Return the (x, y) coordinate for the center point of the cell that contains the specified text.  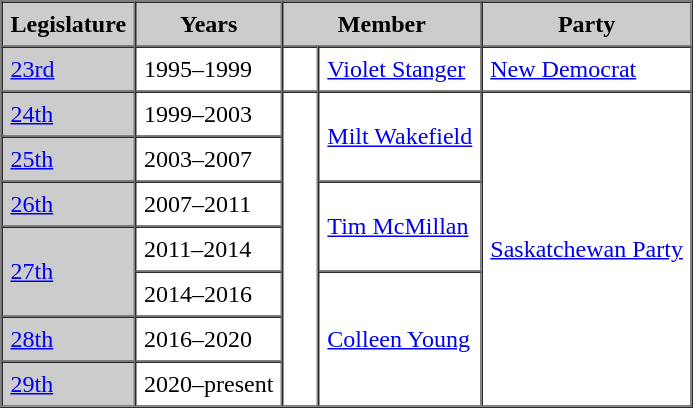
2007–2011 (208, 204)
Saskatchewan Party (586, 250)
Violet Stanger (400, 68)
2003–2007 (208, 158)
Milt Wakefield (400, 137)
23rd (69, 68)
New Democrat (586, 68)
27th (69, 271)
2020–present (208, 384)
29th (69, 384)
Legislature (69, 24)
Party (586, 24)
2014–2016 (208, 294)
25th (69, 158)
Colleen Young (400, 340)
2016–2020 (208, 338)
2011–2014 (208, 248)
28th (69, 338)
Years (208, 24)
1999–2003 (208, 114)
24th (69, 114)
Member (382, 24)
1995–1999 (208, 68)
26th (69, 204)
Tim McMillan (400, 227)
